Identify which cell holds the provided text, then report its [X, Y] central coordinate. 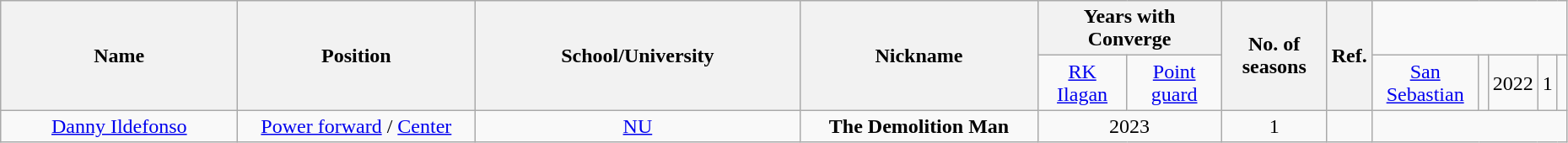
2022 [1513, 82]
San Sebastian [1425, 82]
School/University [638, 56]
No. of seasons [1274, 56]
Nickname [919, 56]
Name [120, 56]
RK Ilagan [1082, 82]
2023 [1129, 126]
The Demolition Man [919, 126]
Point guard [1174, 82]
Ref. [1350, 56]
Danny Ildefonso [120, 126]
Power forward / Center [356, 126]
Years with Converge [1129, 29]
NU [638, 126]
Position [356, 56]
